Detect which cell encompasses the target text, then output its (X, Y) center coordinate. 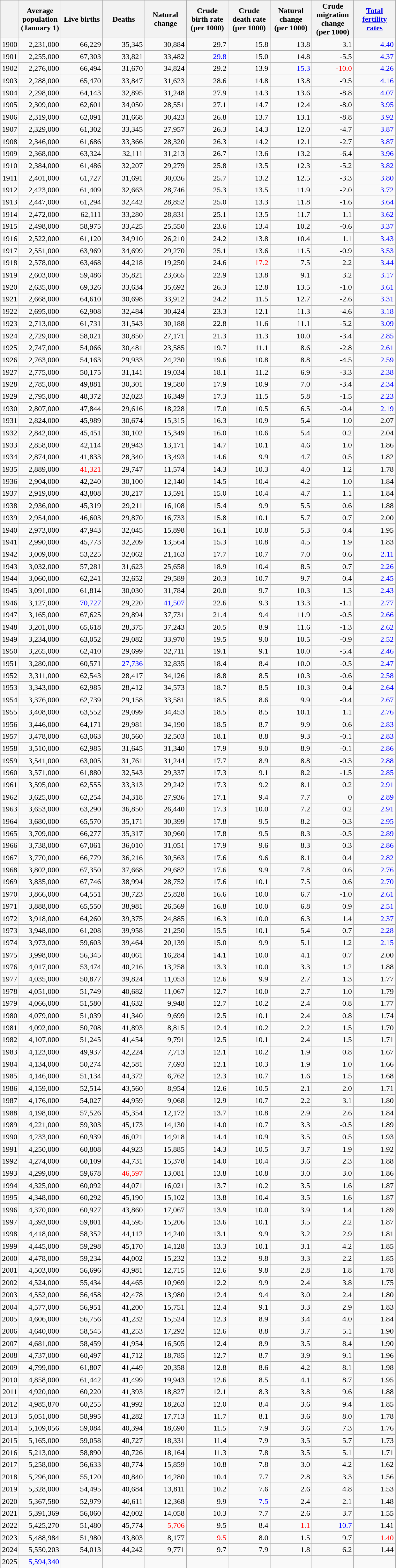
2.51 (375, 906)
4,737,000 (40, 1356)
1916 (10, 239)
2.07 (375, 421)
4,858,000 (40, 1380)
1903 (10, 81)
1965 (10, 833)
2,785,000 (40, 384)
65,570 (82, 821)
31,784 (165, 591)
1917 (10, 251)
13,980 (165, 1295)
3,446,000 (40, 724)
25,828 (165, 894)
15,524 (165, 1319)
4,107,000 (40, 1040)
61,409 (82, 190)
1939 (10, 518)
37,668 (124, 870)
4,503,000 (40, 1270)
55,120 (82, 1477)
1941 (10, 542)
29,337 (165, 773)
26.7 (207, 153)
4,250,000 (40, 1149)
42,478 (124, 1295)
1966 (10, 846)
25.8 (207, 166)
2.38 (375, 372)
1944 (10, 579)
1931 (10, 421)
22.9 (207, 275)
51,245 (82, 1040)
44,731 (124, 1161)
2.19 (375, 409)
25.7 (207, 178)
5,051,000 (40, 1416)
44,002 (124, 1258)
52,979 (82, 1501)
12.2 (207, 1283)
1938 (10, 506)
31,141 (124, 372)
40,684 (124, 1489)
30,030 (124, 591)
34,910 (124, 239)
3,009,000 (40, 554)
3,948,000 (40, 930)
3,343,000 (40, 688)
3,510,000 (40, 748)
61,486 (82, 166)
62,254 (82, 797)
50,708 (82, 1028)
1975 (10, 955)
2.66 (375, 615)
40,611 (124, 1501)
59,234 (82, 1258)
2,824,000 (40, 421)
18.9 (207, 566)
1923 (10, 323)
40,061 (124, 955)
1987 (10, 1100)
29,242 (165, 785)
15,898 (165, 530)
3,653,000 (40, 809)
47,943 (82, 530)
29.7 (207, 44)
3,888,000 (40, 906)
16,284 (165, 955)
2,936,000 (40, 506)
2018 (10, 1477)
16.0 (207, 433)
27,957 (165, 129)
2,447,000 (40, 202)
19,034 (165, 372)
1994 (10, 1186)
Crude migration change (per 1000) (332, 19)
62,543 (82, 676)
4.16 (375, 81)
15,315 (165, 421)
59,298 (82, 1246)
1.53 (375, 1489)
23.3 (207, 311)
11.4 (207, 1440)
15,102 (165, 1198)
18,785 (165, 1356)
4,524,000 (40, 1283)
34,453 (165, 712)
1.55 (375, 1513)
2,635,000 (40, 287)
26,569 (165, 906)
3.61 (375, 287)
3,680,000 (40, 821)
15,859 (165, 1465)
64,171 (82, 724)
4.6 (291, 445)
62,601 (82, 105)
13,171 (165, 445)
0.9 (332, 906)
9.2 (249, 785)
4.5 (291, 542)
10.6 (249, 433)
2,795,000 (40, 396)
43,981 (124, 1270)
30,560 (124, 736)
29.2 (207, 69)
49,937 (82, 1052)
-2.0 (332, 190)
31,340 (165, 748)
26,440 (165, 809)
41,454 (124, 1040)
33,847 (124, 81)
40,840 (124, 1477)
62,555 (82, 785)
35,692 (165, 287)
2005 (10, 1319)
62,739 (82, 700)
-2.7 (332, 141)
2,775,000 (40, 372)
3,060,000 (40, 579)
32,209 (124, 542)
30,102 (124, 433)
2.11 (375, 554)
28,746 (165, 190)
1962 (10, 797)
2.47 (375, 663)
3,541,000 (40, 761)
56,951 (82, 1307)
4,221,000 (40, 1125)
2,713,000 (40, 323)
66,494 (82, 69)
30,301 (124, 384)
1991 (10, 1149)
2016 (10, 1453)
63,468 (82, 263)
2,874,000 (40, 457)
4,985,870 (40, 1404)
48,372 (82, 396)
2,904,000 (40, 481)
1908 (10, 141)
3.92 (375, 117)
1910 (10, 166)
25.3 (207, 190)
1913 (10, 202)
61,807 (82, 1368)
2002 (10, 1283)
60,927 (82, 1210)
4,274,000 (40, 1161)
2.77 (375, 603)
2,889,000 (40, 469)
2004 (10, 1307)
45,773 (82, 542)
65,470 (82, 81)
56,756 (82, 1319)
1907 (10, 129)
29,270 (165, 251)
2015 (10, 1440)
29,682 (165, 870)
34,050 (124, 105)
32,111 (124, 153)
2.34 (375, 384)
3,835,000 (40, 882)
2.28 (375, 930)
4,799,000 (40, 1368)
1.93 (375, 1137)
1959 (10, 761)
17.1 (207, 797)
15.4 (207, 506)
32,207 (124, 166)
12,368 (165, 1501)
1900 (10, 44)
1957 (10, 736)
1914 (10, 214)
2,807,000 (40, 409)
2,309,000 (40, 105)
31,248 (165, 93)
2,498,000 (40, 226)
28,943 (124, 445)
2.59 (375, 360)
18,827 (165, 1392)
35,821 (124, 275)
3.17 (375, 275)
53,225 (82, 554)
14,128 (165, 1246)
15,232 (165, 1258)
29.8 (207, 56)
58,021 (82, 336)
5,391,369 (40, 1513)
64,143 (82, 93)
13,564 (165, 542)
2.46 (375, 651)
50,274 (82, 1064)
33,821 (124, 56)
1992 (10, 1161)
21,250 (165, 930)
2024 (10, 1550)
17,292 (165, 1331)
59,801 (82, 1222)
3,918,000 (40, 918)
4,478,000 (40, 1258)
32,062 (124, 554)
17.0 (207, 409)
4.07 (375, 93)
3,165,000 (40, 615)
32,503 (165, 736)
31,668 (124, 117)
30,399 (165, 821)
1972 (10, 918)
20.3 (207, 579)
Average population (January 1) (40, 19)
6.9 (291, 372)
6.7 (291, 894)
1979 (10, 1003)
1933 (10, 445)
2008 (10, 1356)
41,393 (124, 1392)
1.62 (375, 1465)
44,923 (124, 1149)
6.3 (291, 918)
1.66 (375, 1064)
40,682 (124, 991)
2021 (10, 1513)
1918 (10, 263)
3,091,000 (40, 591)
16,021 (165, 1186)
Natural change (per 1000) (291, 19)
61,686 (82, 141)
2,603,000 (40, 275)
51,039 (82, 1016)
0.3 (332, 846)
1.40 (375, 1538)
50,877 (82, 979)
34,126 (165, 676)
4,325,000 (40, 1186)
20.5 (207, 627)
3,625,000 (40, 797)
3,595,000 (40, 785)
-4.7 (332, 129)
60,497 (82, 1356)
2,346,000 (40, 141)
3,280,000 (40, 663)
31,670 (124, 69)
29,211 (124, 506)
35,171 (124, 821)
15.5 (207, 930)
Deaths (124, 19)
22.6 (207, 603)
62,241 (82, 579)
32,023 (124, 396)
41,282 (124, 1416)
10,969 (165, 1283)
40,727 (124, 1440)
3,201,000 (40, 627)
31,213 (165, 153)
11.2 (249, 372)
1956 (10, 724)
7,693 (165, 1064)
1977 (10, 979)
22.8 (207, 323)
-5.5 (332, 56)
3.43 (375, 239)
-2.8 (332, 348)
1920 (10, 287)
43,860 (124, 1210)
1911 (10, 178)
67,625 (82, 615)
5,109,056 (40, 1428)
35,345 (124, 44)
-5.4 (332, 651)
25.0 (207, 202)
44,218 (124, 263)
44,959 (124, 1100)
16,108 (165, 506)
1988 (10, 1113)
7.2 (291, 809)
6.5 (291, 409)
1953 (10, 688)
28,417 (124, 676)
4,552,000 (40, 1295)
1936 (10, 481)
29,981 (124, 724)
64,551 (82, 894)
1946 (10, 603)
2,919,000 (40, 493)
59,603 (82, 943)
33,970 (165, 639)
2017 (10, 1465)
Live births (82, 19)
5.8 (291, 396)
54,027 (82, 1100)
3,032,000 (40, 566)
31,543 (124, 323)
1915 (10, 226)
3.31 (375, 299)
3.72 (375, 190)
5,367,580 (40, 1501)
23.6 (207, 226)
2.95 (375, 821)
1984 (10, 1064)
14,130 (165, 1125)
57,281 (82, 566)
3.64 (375, 202)
1905 (10, 105)
30,674 (124, 421)
23,585 (165, 348)
2,329,000 (40, 129)
44,465 (124, 1283)
40,216 (124, 967)
Natural change (165, 19)
21.4 (207, 615)
1948 (10, 627)
4,393,000 (40, 1222)
2013 (10, 1416)
2,729,000 (40, 336)
1961 (10, 785)
2.88 (375, 761)
41,507 (165, 603)
4,134,000 (40, 1064)
1950 (10, 651)
44,071 (124, 1186)
-8.0 (332, 105)
51,480 (82, 1525)
39,375 (124, 918)
1942 (10, 554)
13,591 (165, 493)
-6.4 (332, 153)
2012 (10, 1404)
41,321 (82, 469)
61,814 (82, 591)
1904 (10, 93)
3,802,000 (40, 870)
1940 (10, 530)
58,975 (82, 226)
31,244 (165, 761)
1971 (10, 906)
14.6 (207, 457)
21.3 (207, 336)
2023 (10, 1538)
2003 (10, 1295)
33,634 (124, 287)
38,723 (124, 894)
28,320 (165, 141)
6.8 (291, 906)
2.62 (375, 627)
24,885 (165, 918)
1922 (10, 311)
1943 (10, 566)
1951 (10, 663)
1925 (10, 348)
61,120 (82, 239)
3,738,000 (40, 846)
1947 (10, 615)
18,690 (165, 1428)
-2.6 (332, 299)
45,190 (124, 1198)
12.9 (207, 1100)
7,713 (165, 1052)
1997 (10, 1222)
17.2 (249, 263)
3,311,000 (40, 676)
15,206 (165, 1222)
44,595 (124, 1222)
19.6 (207, 360)
4,035,000 (40, 979)
59,084 (82, 1428)
-4.6 (332, 311)
4.26 (375, 69)
60,109 (82, 1161)
2020 (10, 1501)
27.9 (207, 93)
1926 (10, 360)
46,021 (124, 1137)
4,176,000 (40, 1100)
61,731 (82, 323)
3.18 (375, 311)
60,092 (82, 1186)
2.04 (375, 433)
39,464 (124, 943)
1964 (10, 821)
39,824 (124, 979)
1963 (10, 809)
46,603 (82, 518)
63,005 (82, 761)
28,340 (124, 457)
62,410 (82, 651)
41,232 (124, 1319)
2,695,000 (40, 311)
9,791 (165, 1040)
13,258 (165, 967)
2.0 (332, 1088)
4,017,000 (40, 967)
67,061 (82, 846)
3.80 (375, 178)
3,408,000 (40, 712)
32,652 (124, 579)
1980 (10, 1016)
60,939 (82, 1137)
17,713 (165, 1416)
61,880 (82, 773)
3.96 (375, 153)
45,451 (82, 433)
24.6 (207, 263)
66,229 (82, 44)
38,981 (124, 906)
60,292 (82, 1198)
1934 (10, 457)
11,067 (165, 991)
44,112 (124, 1234)
1974 (10, 943)
41,499 (124, 1380)
11,053 (165, 979)
60,571 (82, 663)
1982 (10, 1040)
-10.0 (332, 69)
45,173 (124, 1125)
30,563 (165, 858)
4,123,000 (40, 1052)
14,280 (165, 1477)
27,736 (124, 663)
69,326 (82, 287)
37,731 (165, 615)
17,067 (165, 1210)
58,352 (82, 1234)
14.1 (207, 955)
63,052 (82, 639)
56,060 (82, 1513)
1968 (10, 870)
28,852 (165, 202)
2.67 (375, 700)
3.95 (375, 105)
61,727 (82, 178)
2,288,000 (40, 81)
1967 (10, 858)
33,313 (124, 785)
34,318 (124, 797)
41,200 (124, 1307)
5,550,203 (40, 1550)
61,302 (82, 129)
2,368,000 (40, 153)
2.15 (375, 943)
51,580 (82, 1003)
51,980 (82, 1538)
5.5 (291, 506)
35,317 (124, 833)
60,808 (82, 1149)
60,255 (82, 1404)
2.58 (375, 676)
18,228 (165, 409)
42,002 (124, 1513)
1932 (10, 433)
32,895 (124, 93)
5,706 (165, 1525)
14,240 (165, 1234)
3.44 (375, 263)
66,779 (82, 858)
2,858,000 (40, 445)
19,580 (165, 384)
1921 (10, 299)
24,230 (165, 360)
2.82 (375, 858)
28,375 (124, 627)
Crude birth rate (per 1000) (207, 19)
1989 (10, 1125)
1983 (10, 1052)
1.96 (375, 1356)
3.09 (375, 323)
1937 (10, 493)
30,884 (165, 44)
4,233,000 (40, 1137)
-9.5 (332, 81)
28,752 (165, 882)
45,170 (124, 1246)
40,774 (124, 1465)
2,668,000 (40, 299)
2.70 (375, 882)
3.53 (375, 251)
0 (332, 797)
16.8 (207, 906)
15,751 (165, 1307)
1998 (10, 1234)
34,824 (165, 69)
28.6 (207, 81)
41,340 (124, 1016)
33,280 (124, 214)
1.56 (375, 1477)
1985 (10, 1076)
5,165,000 (40, 1440)
4,370,000 (40, 1210)
62,908 (82, 311)
47,844 (82, 409)
1.48 (375, 1501)
34,190 (165, 724)
45,354 (124, 1113)
30,217 (124, 493)
1986 (10, 1088)
2,973,000 (40, 530)
58,995 (82, 1416)
43,560 (124, 1088)
1.70 (375, 1028)
2,842,000 (40, 433)
53,474 (82, 967)
54,013 (82, 1550)
1.74 (375, 1016)
1973 (10, 930)
9,068 (165, 1100)
2.45 (375, 579)
2,551,000 (40, 251)
2,990,000 (40, 542)
18.4 (207, 663)
30,960 (165, 833)
18.8 (207, 676)
1902 (10, 69)
25,658 (165, 566)
3,265,000 (40, 651)
41,893 (124, 1028)
4,066,000 (40, 1003)
1.44 (375, 1550)
5,328,000 (40, 1489)
1.73 (375, 1440)
1.79 (375, 991)
59,058 (82, 1440)
29,747 (124, 469)
44,372 (124, 1076)
15,885 (165, 1149)
1.98 (375, 1368)
45,989 (82, 421)
3.4 (291, 1319)
33,425 (124, 226)
44,242 (124, 1550)
2,522,000 (40, 239)
19.5 (207, 639)
8,815 (165, 1028)
16.1 (207, 530)
58,890 (82, 1453)
3,998,000 (40, 955)
18,164 (165, 1453)
1960 (10, 773)
12,715 (165, 1270)
3.62 (375, 214)
4,092,000 (40, 1028)
2.64 (375, 688)
2,747,000 (40, 348)
2011 (10, 1392)
30,423 (165, 117)
42,240 (82, 481)
1919 (10, 275)
45,319 (82, 506)
2.37 (375, 918)
58,459 (82, 1343)
64,610 (82, 299)
30,188 (165, 323)
1935 (10, 469)
13.4 (249, 226)
13,081 (165, 1173)
28,551 (165, 105)
4,198,000 (40, 1113)
3,709,000 (40, 833)
63,552 (82, 712)
9,699 (165, 1016)
43,808 (82, 493)
2006 (10, 1331)
43,803 (124, 1538)
15,349 (165, 433)
1949 (10, 639)
31,051 (165, 846)
4,079,000 (40, 1016)
41,449 (124, 1368)
1952 (10, 676)
27.1 (207, 105)
32,835 (165, 663)
41,632 (124, 1003)
1969 (10, 882)
7.6 (249, 1489)
51,749 (82, 991)
2.3 (332, 1161)
31,761 (124, 761)
2.43 (375, 591)
18,331 (165, 1440)
1995 (10, 1198)
14.4 (207, 1137)
16,349 (165, 396)
20,139 (165, 943)
1996 (10, 1210)
1906 (10, 117)
2,231,000 (40, 44)
30,100 (124, 481)
4,577,000 (40, 1307)
13,811 (165, 1489)
4,159,000 (40, 1088)
30,850 (124, 336)
12,140 (165, 481)
1993 (10, 1173)
31,645 (124, 748)
61,208 (82, 930)
1930 (10, 409)
Crude death rate (per 1000) (249, 19)
4.37 (375, 56)
30,036 (165, 178)
29,870 (124, 518)
32,442 (124, 202)
1912 (10, 190)
32,711 (165, 651)
70,727 (82, 603)
45,774 (124, 1525)
1999 (10, 1246)
42,581 (124, 1064)
38,994 (124, 882)
14.5 (207, 481)
59,486 (82, 275)
14.2 (249, 141)
67,303 (82, 56)
2009 (10, 1368)
19,250 (165, 263)
1978 (10, 991)
16,733 (165, 518)
28,831 (165, 214)
65,550 (82, 906)
55,434 (82, 1283)
3,571,000 (40, 773)
59,678 (82, 1173)
19,943 (165, 1380)
3,127,000 (40, 603)
4,051,000 (40, 991)
4,920,000 (40, 1392)
33,581 (165, 700)
11.8 (291, 202)
29,589 (165, 579)
25,550 (165, 226)
41,833 (82, 457)
2,401,000 (40, 178)
-4.5 (332, 360)
4.40 (375, 44)
4,681,000 (40, 1343)
32,484 (124, 311)
5,213,000 (40, 1453)
56,345 (82, 955)
1924 (10, 336)
33,366 (124, 141)
21,163 (165, 554)
4,146,000 (40, 1076)
36,010 (124, 846)
2010 (10, 1380)
5,258,000 (40, 1465)
67,350 (82, 870)
63,290 (82, 809)
29,933 (124, 360)
29,220 (124, 603)
2,423,000 (40, 190)
40,726 (124, 1453)
54,066 (82, 348)
63,324 (82, 153)
56,458 (82, 1295)
2001 (10, 1270)
20,358 (165, 1368)
32,543 (124, 773)
64,260 (82, 918)
6.2 (332, 1550)
1976 (10, 967)
8,177 (165, 1538)
2,276,000 (40, 69)
1955 (10, 712)
62,111 (82, 214)
2022 (10, 1525)
1.68 (375, 1076)
-1.3 (332, 627)
2.52 (375, 639)
1981 (10, 1028)
1.92 (375, 1149)
1970 (10, 894)
54,163 (82, 360)
27,936 (165, 797)
46,597 (124, 1173)
29,279 (165, 166)
19.1 (207, 651)
2014 (10, 1428)
18.7 (207, 688)
2019 (10, 1489)
3,376,000 (40, 700)
66,277 (82, 833)
67,746 (82, 882)
36,850 (124, 809)
2.26 (375, 566)
8,954 (165, 1088)
30,424 (165, 311)
2,319,000 (40, 117)
31,691 (124, 178)
32,663 (124, 190)
4.8 (332, 1489)
29,158 (124, 700)
16.6 (207, 894)
61,294 (82, 202)
36,216 (124, 858)
58,545 (82, 1331)
2,763,000 (40, 360)
15,378 (165, 1161)
29,894 (124, 615)
56,633 (82, 1465)
11,574 (165, 469)
26,210 (165, 239)
5,488,984 (40, 1538)
2007 (10, 1343)
5,594,340 (40, 1562)
1.67 (375, 1052)
1.76 (375, 1428)
1990 (10, 1137)
60,220 (82, 1392)
41,712 (124, 1356)
2,578,000 (40, 263)
2,954,000 (40, 518)
62,091 (82, 117)
-3.1 (332, 44)
49,881 (82, 384)
14,058 (165, 1513)
1.41 (375, 1525)
1927 (10, 372)
61,442 (82, 1380)
57,526 (82, 1113)
2.23 (375, 396)
63,969 (82, 251)
3,866,000 (40, 894)
51,134 (82, 1076)
19.7 (207, 348)
6,762 (165, 1076)
2,255,000 (40, 56)
13,493 (165, 457)
2,472,000 (40, 214)
3.82 (375, 166)
37,243 (165, 627)
1929 (10, 396)
3.37 (375, 226)
2,298,000 (40, 93)
39,958 (124, 930)
5.3 (291, 530)
3,234,000 (40, 639)
27,171 (165, 336)
40,394 (124, 1428)
1928 (10, 384)
30,698 (124, 299)
14,918 (165, 1137)
4,348,000 (40, 1198)
52,514 (82, 1088)
32,045 (124, 530)
9,771 (165, 1550)
3,973,000 (40, 943)
29,616 (124, 409)
1909 (10, 153)
42,224 (124, 1052)
1.75 (375, 1283)
1901 (10, 56)
4,606,000 (40, 1319)
29,699 (124, 651)
65,618 (82, 627)
1954 (10, 700)
28,412 (124, 688)
54,495 (82, 1489)
34,573 (165, 688)
2025 (10, 1562)
4,640,000 (40, 1331)
56,696 (82, 1270)
33,345 (124, 129)
2000 (10, 1258)
26.8 (207, 117)
42,114 (82, 445)
4,299,000 (40, 1173)
30,481 (124, 348)
50,175 (82, 372)
29,082 (124, 639)
3,770,000 (40, 858)
7.3 (332, 1428)
59,303 (82, 1125)
33,912 (165, 299)
63,063 (82, 736)
29,099 (124, 712)
1958 (10, 748)
4,445,000 (40, 1246)
-1.6 (332, 202)
23,665 (165, 275)
41,992 (124, 1404)
1945 (10, 591)
16,505 (165, 1343)
18,263 (165, 1404)
1.81 (375, 1234)
33,482 (165, 56)
5,425,270 (40, 1525)
34,699 (124, 251)
41,954 (124, 1343)
4,418,000 (40, 1234)
41,253 (124, 1331)
20.0 (207, 591)
5,296,000 (40, 1477)
9,948 (165, 1003)
1.82 (375, 457)
2,384,000 (40, 166)
3,478,000 (40, 736)
12,172 (165, 1113)
Total fertility rates (375, 19)
